Determine the [x, y] coordinate at the center of the cell enclosing the given text.  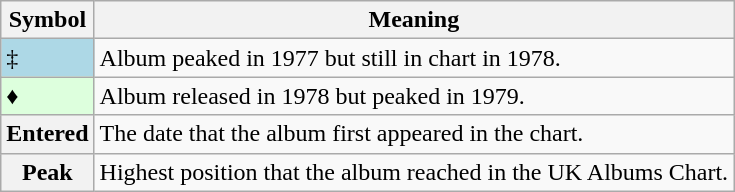
Meaning [414, 20]
Entered [48, 134]
The date that the album first appeared in the chart. [414, 134]
♦ [48, 96]
‡ [48, 58]
Peak [48, 172]
Album peaked in 1977 but still in chart in 1978. [414, 58]
Album released in 1978 but peaked in 1979. [414, 96]
Highest position that the album reached in the UK Albums Chart. [414, 172]
Symbol [48, 20]
